Scan for the cell matching the given text and deliver its [X, Y] coordinate at center. 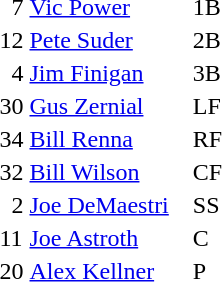
Gus Zernial [108, 106]
Joe Astroth [108, 238]
Joe DeMaestri [108, 205]
Jim Finigan [108, 73]
Bill Wilson [108, 172]
Bill Renna [108, 139]
Pete Suder [108, 40]
